Locate the cell with the specified text and output its [x, y] center coordinate. 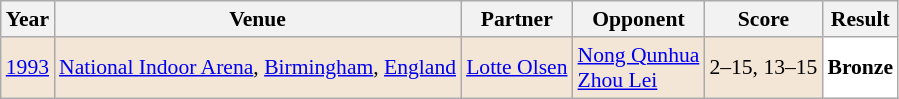
Opponent [639, 19]
National Indoor Arena, Birmingham, England [258, 68]
Bronze [860, 68]
Score [763, 19]
Partner [516, 19]
1993 [28, 68]
Lotte Olsen [516, 68]
Year [28, 19]
Result [860, 19]
Nong Qunhua Zhou Lei [639, 68]
Venue [258, 19]
2–15, 13–15 [763, 68]
